Search for the cell housing the specified text and yield its (X, Y) center coordinate. 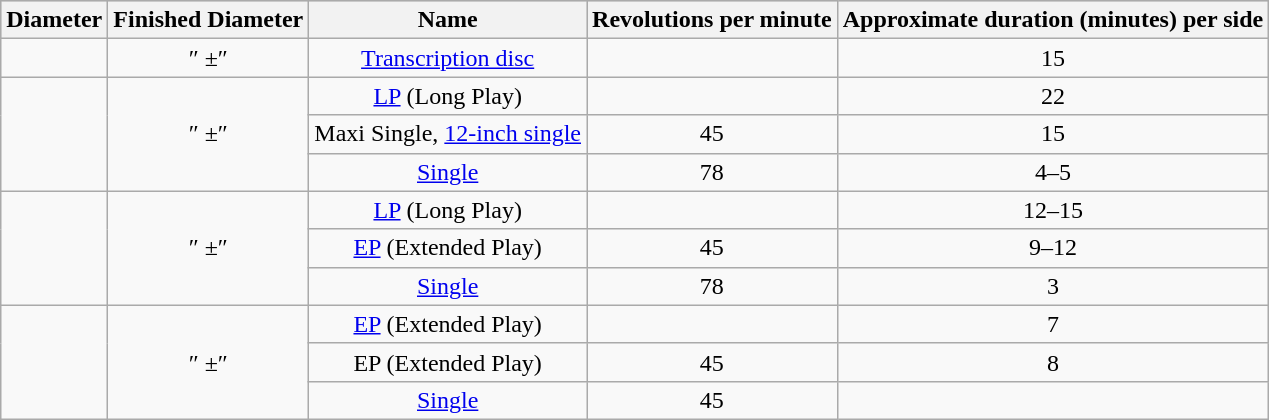
Finished Diameter (208, 20)
3 (1053, 286)
Transcription disc (448, 58)
Name (448, 20)
Approximate duration (minutes) per side (1053, 20)
Maxi Single, 12-inch single (448, 134)
Revolutions per minute (712, 20)
22 (1053, 96)
12–15 (1053, 210)
9–12 (1053, 248)
8 (1053, 362)
4–5 (1053, 172)
7 (1053, 324)
Diameter (54, 20)
